Output the [X, Y] coordinate of the center of the cell containing the given text.  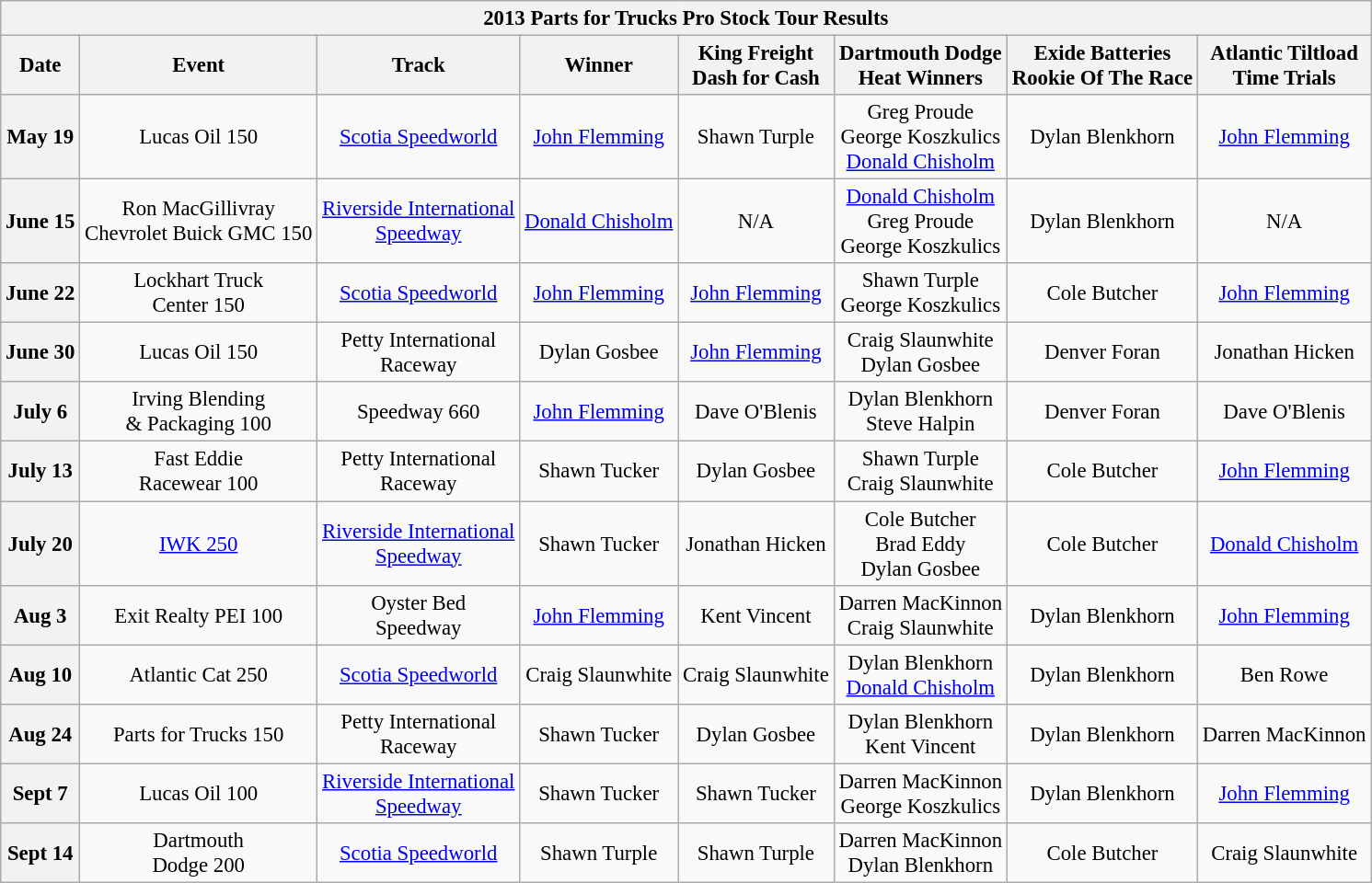
Track [419, 66]
Exide BatteriesRookie Of The Race [1102, 66]
July 20 [40, 544]
Aug 24 [40, 734]
June 30 [40, 353]
Darren MacKinnonCraig Slaunwhite [920, 614]
May 19 [40, 137]
Parts for Trucks 150 [199, 734]
2013 Parts for Trucks Pro Stock Tour Results [686, 18]
IWK 250 [199, 544]
Donald ChisholmGreg ProudeGeorge Koszkulics [920, 222]
Ben Rowe [1284, 675]
Darren MacKinnonDylan Blenkhorn [920, 854]
Aug 10 [40, 675]
Dylan BlenkhornSteve Halpin [920, 412]
July 6 [40, 412]
Shawn TurpleGeorge Koszkulics [920, 292]
Dartmouth DodgeHeat Winners [920, 66]
Event [199, 66]
Exit Realty PEI 100 [199, 614]
Craig SlaunwhiteDylan Gosbee [920, 353]
Sept 7 [40, 793]
Kent Vincent [756, 614]
DartmouthDodge 200 [199, 854]
Lockhart TruckCenter 150 [199, 292]
Darren MacKinnon [1284, 734]
Ron MacGillivrayChevrolet Buick GMC 150 [199, 222]
Atlantic TiltloadTime Trials [1284, 66]
Darren MacKinnonGeorge Koszkulics [920, 793]
Greg ProudeGeorge KoszkulicsDonald Chisholm [920, 137]
June 22 [40, 292]
Dylan BlenkhornKent Vincent [920, 734]
Lucas Oil 100 [199, 793]
Oyster BedSpeedway [419, 614]
Cole ButcherBrad EddyDylan Gosbee [920, 544]
Fast EddieRacewear 100 [199, 471]
July 13 [40, 471]
Sept 14 [40, 854]
June 15 [40, 222]
Dylan BlenkhornDonald Chisholm [920, 675]
Speedway 660 [419, 412]
Aug 3 [40, 614]
Winner [599, 66]
Irving Blending& Packaging 100 [199, 412]
Date [40, 66]
Shawn TurpleCraig Slaunwhite [920, 471]
Atlantic Cat 250 [199, 675]
King FreightDash for Cash [756, 66]
